Capture the cell that displays the provided text and extract its (X, Y) central coordinate. 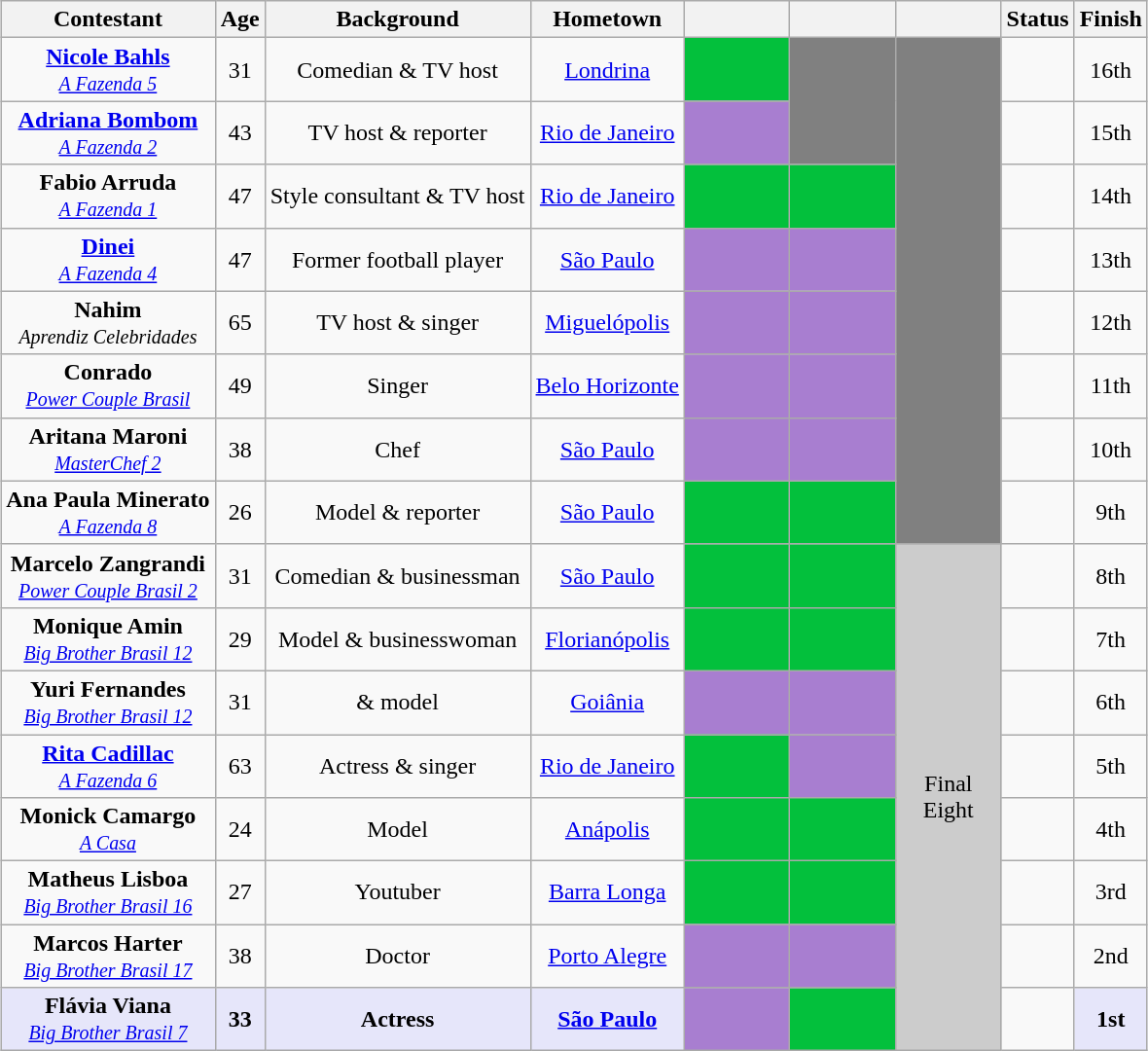
10th (1111, 450)
TV host & reporter (397, 132)
Anápolis (607, 829)
Background (397, 19)
Doctor (397, 956)
Rita CadillacA Fazenda 6 (108, 765)
Monique AminBig Brother Brasil 12 (108, 638)
26 (239, 512)
Fabio ArrudaA Fazenda 1 (108, 197)
Barra Longa (607, 893)
43 (239, 132)
DineiA Fazenda 4 (108, 259)
Hometown (607, 19)
Ana Paula MineratoA Fazenda 8 (108, 512)
9th (1111, 512)
14th (1111, 197)
3rd (1111, 893)
4th (1111, 829)
8th (1111, 576)
Model & reporter (397, 512)
Marcos HarterBig Brother Brasil 17 (108, 956)
Final Eight (950, 797)
Contestant (108, 19)
Actress & singer (397, 765)
Actress (397, 1020)
Style consultant & TV host (397, 197)
ConradoPower Couple Brasil (108, 385)
NahimAprendiz Celebridades (108, 323)
Status (1037, 19)
Matheus LisboaBig Brother Brasil 16 (108, 893)
Flávia VianaBig Brother Brasil 7 (108, 1020)
27 (239, 893)
65 (239, 323)
33 (239, 1020)
Comedian & TV host (397, 70)
1st (1111, 1020)
Nicole BahlsA Fazenda 5 (108, 70)
Goiânia (607, 703)
Singer (397, 385)
Adriana BombomA Fazenda 2 (108, 132)
Yuri FernandesBig Brother Brasil 12 (108, 703)
5th (1111, 765)
Model & businesswoman (397, 638)
Comedian & businessman (397, 576)
7th (1111, 638)
63 (239, 765)
Florianópolis (607, 638)
Porto Alegre (607, 956)
Former football player (397, 259)
Londrina (607, 70)
Age (239, 19)
13th (1111, 259)
2nd (1111, 956)
Monick CamargoA Casa (108, 829)
Model (397, 829)
TV host & singer (397, 323)
Youtuber (397, 893)
49 (239, 385)
29 (239, 638)
Aritana MaroniMasterChef 2 (108, 450)
15th (1111, 132)
11th (1111, 385)
Belo Horizonte (607, 385)
16th (1111, 70)
Miguelópolis (607, 323)
Marcelo ZangrandiPower Couple Brasil 2 (108, 576)
6th (1111, 703)
12th (1111, 323)
Finish (1111, 19)
24 (239, 829)
& model (397, 703)
Chef (397, 450)
